Extract the (X, Y) coordinate from the center of the cell holding the provided text.  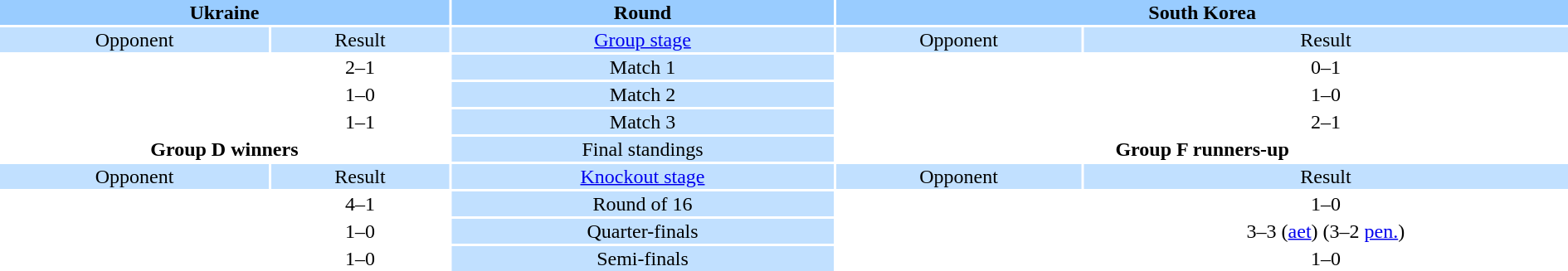
1–1 (360, 122)
Group stage (642, 40)
Match 1 (642, 67)
Match 2 (642, 94)
Group D winners (224, 149)
Match 3 (642, 122)
4–1 (360, 204)
Group F runners-up (1202, 149)
3–3 (aet) (3–2 pen.) (1326, 231)
0–1 (1326, 67)
South Korea (1202, 12)
Semi-finals (642, 259)
Ukraine (224, 12)
Round of 16 (642, 204)
Final standings (642, 149)
Knockout stage (642, 177)
Quarter-finals (642, 231)
Round (642, 12)
